Scan for the cell matching the given text and deliver its (X, Y) coordinate at center. 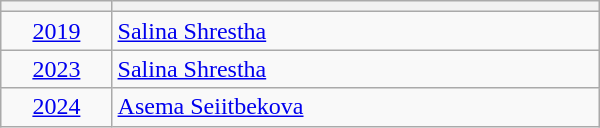
2019 (56, 31)
Asema Seiitbekova (356, 107)
2023 (56, 69)
2024 (56, 107)
